Detect which cell encompasses the target text, then output its (X, Y) center coordinate. 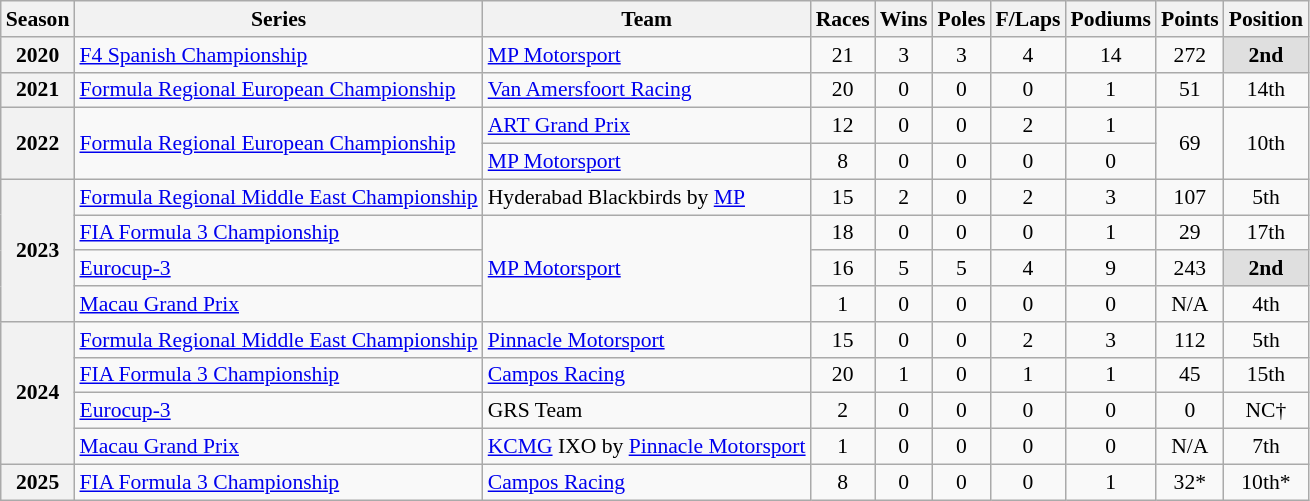
2024 (38, 393)
51 (1190, 90)
Series (278, 19)
Team (647, 19)
GRS Team (647, 411)
Hyderabad Blackbirds by MP (647, 197)
17th (1266, 233)
10th* (1266, 482)
F4 Spanish Championship (278, 55)
2022 (38, 144)
2023 (38, 250)
Poles (961, 19)
29 (1190, 233)
Podiums (1110, 19)
7th (1266, 447)
14th (1266, 90)
2025 (38, 482)
69 (1190, 144)
107 (1190, 197)
Position (1266, 19)
10th (1266, 144)
ART Grand Prix (647, 126)
Points (1190, 19)
2021 (38, 90)
12 (843, 126)
18 (843, 233)
Races (843, 19)
9 (1110, 269)
112 (1190, 340)
14 (1110, 55)
21 (843, 55)
16 (843, 269)
4th (1266, 304)
KCMG IXO by Pinnacle Motorsport (647, 447)
32* (1190, 482)
NC† (1266, 411)
243 (1190, 269)
Season (38, 19)
Pinnacle Motorsport (647, 340)
15th (1266, 375)
2020 (38, 55)
45 (1190, 375)
Wins (904, 19)
272 (1190, 55)
Van Amersfoort Racing (647, 90)
F/Laps (1028, 19)
